Return [X, Y] of the center of cell containing provided text 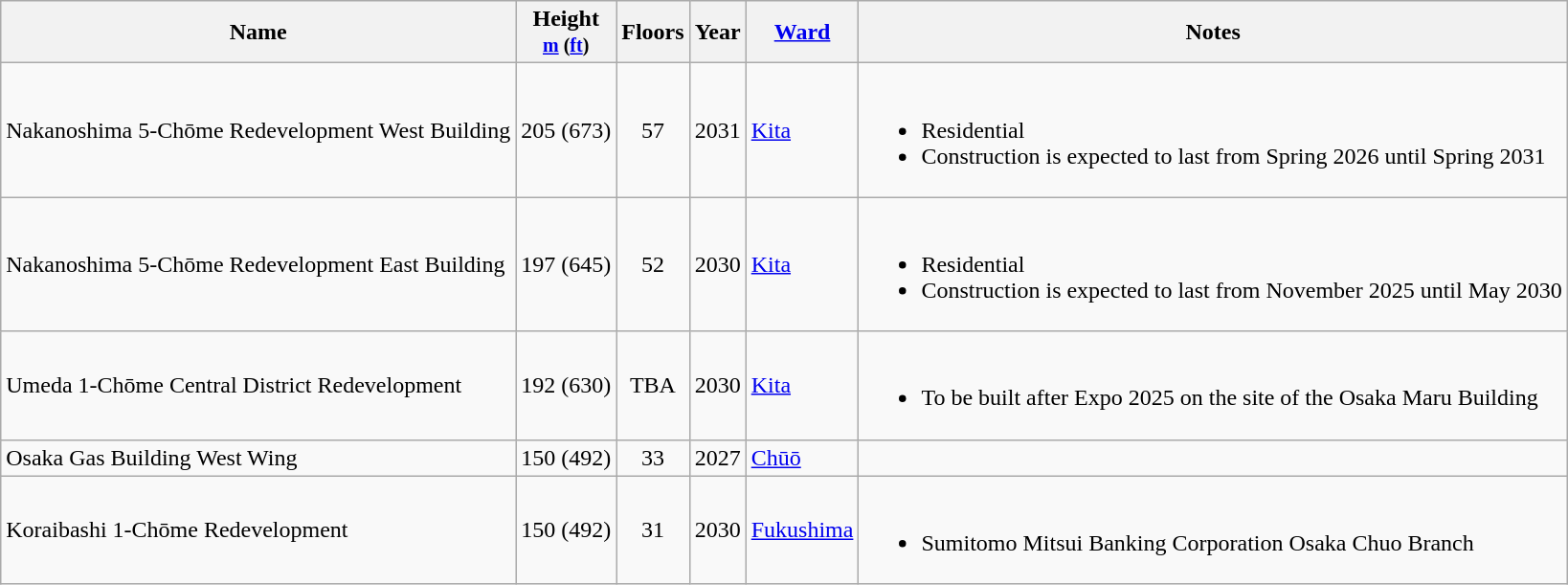
To be built after Expo 2025 on the site of the Osaka Maru Building [1213, 385]
Heightm (ft) [567, 33]
52 [653, 264]
TBA [653, 385]
2031 [718, 130]
Sumitomo Mitsui Banking Corporation Osaka Chuo Branch [1213, 530]
Chūō [802, 458]
Nakanoshima 5-Chōme Redevelopment West Building [258, 130]
Nakanoshima 5-Chōme Redevelopment East Building [258, 264]
205 (673) [567, 130]
Floors [653, 33]
Notes [1213, 33]
Ward [802, 33]
Fukushima [802, 530]
57 [653, 130]
31 [653, 530]
Koraibashi 1-Chōme Redevelopment [258, 530]
197 (645) [567, 264]
ResidentialConstruction is expected to last from November 2025 until May 2030 [1213, 264]
33 [653, 458]
192 (630) [567, 385]
Osaka Gas Building West Wing [258, 458]
Year [718, 33]
Name [258, 33]
ResidentialConstruction is expected to last from Spring 2026 until Spring 2031 [1213, 130]
Umeda 1-Chōme Central District Redevelopment [258, 385]
2027 [718, 458]
